Extract the [x, y] coordinate from the center of the cell holding the provided text.  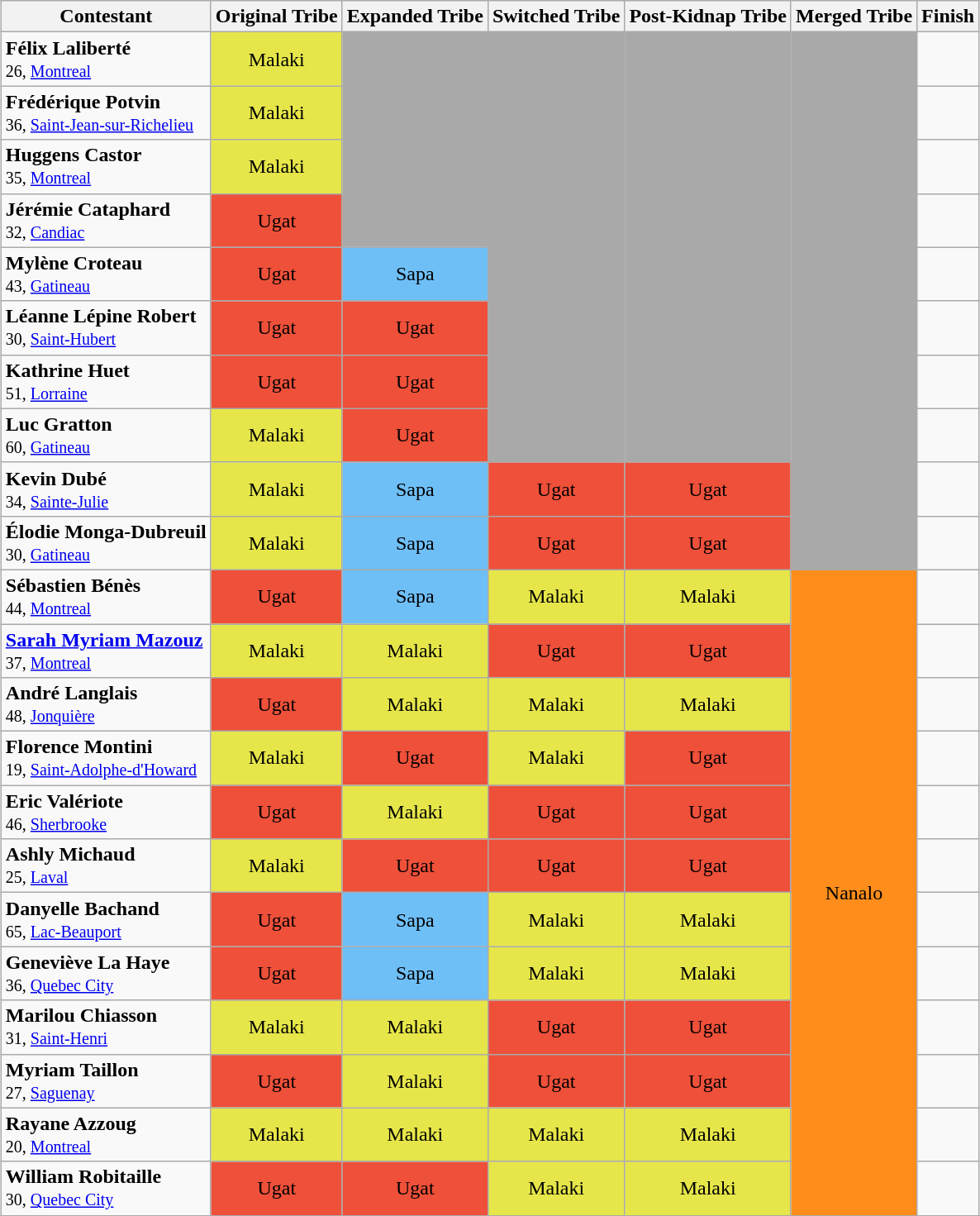
Élodie Monga-Dubreuil30, Gatineau [106, 542]
Kathrine Huet51, Lorraine [106, 382]
Danyelle Bachand65, Lac-Beauport [106, 919]
Kevin Dubé34, Sainte-Julie [106, 489]
Ashly Michaud25, Laval [106, 866]
Nanalo [854, 893]
Marilou Chiasson31, Saint-Henri [106, 1027]
Florence Montini19, Saint-Adolphe-d'Howard [106, 759]
Huggens Castor35, Montreal [106, 167]
Félix Laliberté26, Montreal [106, 60]
Mylène Croteau43, Gatineau [106, 274]
Sarah Myriam Mazouz37, Montreal [106, 650]
Eric Valériote46, Sherbrooke [106, 812]
Sébastien Bénès44, Montreal [106, 597]
Expanded Tribe [415, 17]
Contestant [106, 17]
Merged Tribe [854, 17]
Original Tribe [276, 17]
Switched Tribe [556, 17]
Léanne Lépine Robert30, Saint-Hubert [106, 327]
Finish [949, 17]
André Langlais48, Jonquière [106, 704]
Frédérique Potvin36, Saint-Jean-sur-Richelieu [106, 112]
Geneviève La Haye36, Quebec City [106, 974]
Post-Kidnap Tribe [708, 17]
Rayane Azzoug20, Montreal [106, 1134]
Myriam Taillon27, Saguenay [106, 1081]
William Robitaille30, Quebec City [106, 1189]
Luc Gratton60, Gatineau [106, 435]
Jérémie Cataphard32, Candiac [106, 220]
